Output the (X, Y) coordinate of the center of the cell containing the given text.  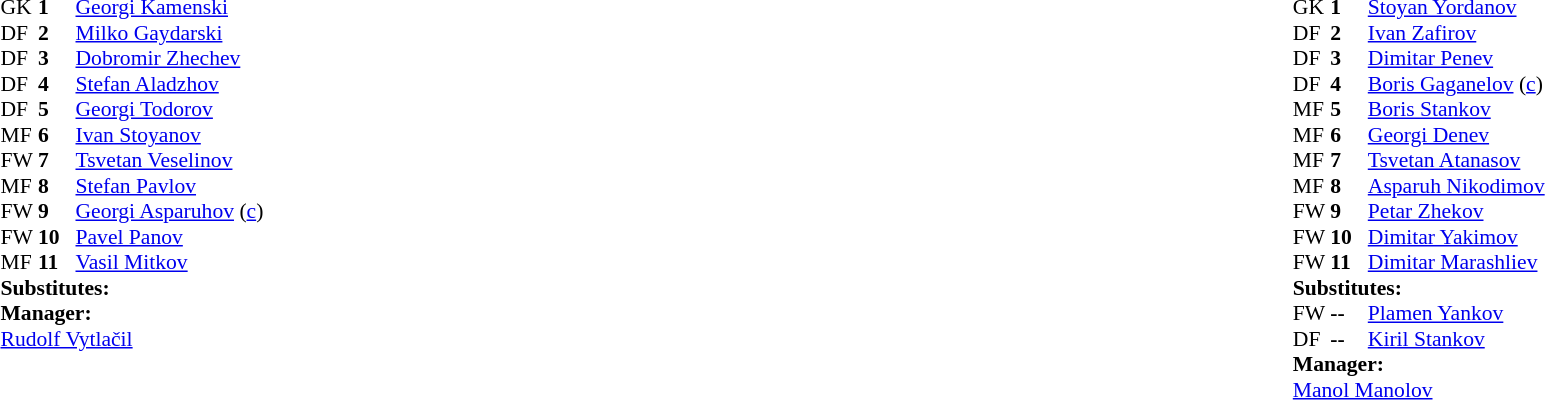
Rudolf Vytlačil (132, 339)
Ivan Zafirov (1456, 33)
Boris Stankov (1456, 109)
Petar Zhekov (1456, 211)
Asparuh Nikodimov (1456, 186)
Vasil Mitkov (170, 263)
Tsvetan Veselinov (170, 161)
Georgi Asparuhov (c) (170, 211)
Dobromir Zhechev (170, 59)
Dimitar Yakimov (1456, 237)
Tsvetan Atanasov (1456, 161)
Georgi Todorov (170, 109)
Boris Gaganelov (c) (1456, 84)
Dimitar Marashliev (1456, 263)
Stefan Aladzhov (170, 84)
Pavel Panov (170, 237)
Stefan Pavlov (170, 186)
Georgi Denev (1456, 135)
Milko Gaydarski (170, 33)
Plamen Yankov (1456, 313)
Ivan Stoyanov (170, 135)
Kiril Stankov (1456, 339)
Dimitar Penev (1456, 59)
